Scan for the cell matching the given text and deliver its [x, y] coordinate at center. 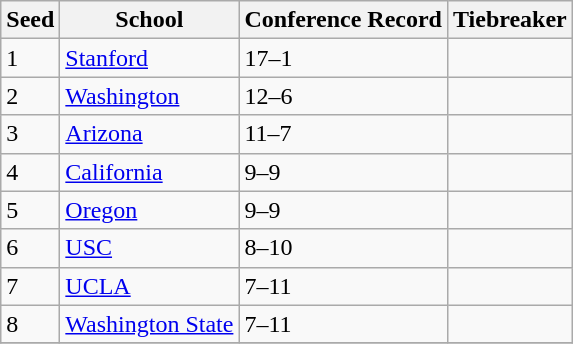
4 [30, 172]
Arizona [150, 134]
2 [30, 96]
17–1 [344, 58]
Washington [150, 96]
8 [30, 324]
Washington State [150, 324]
Oregon [150, 210]
5 [30, 210]
Seed [30, 20]
Tiebreaker [510, 20]
3 [30, 134]
11–7 [344, 134]
Conference Record [344, 20]
California [150, 172]
12–6 [344, 96]
USC [150, 248]
1 [30, 58]
6 [30, 248]
8–10 [344, 248]
UCLA [150, 286]
Stanford [150, 58]
School [150, 20]
7 [30, 286]
